Output the (x, y) coordinate of the center of the cell containing the given text.  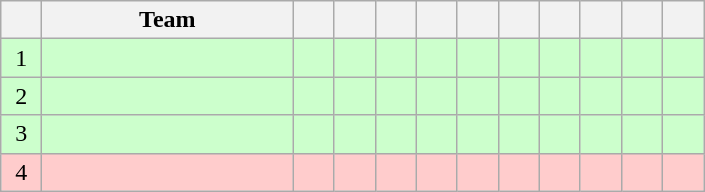
Team (168, 20)
2 (22, 96)
1 (22, 58)
3 (22, 134)
4 (22, 172)
